Output the (x, y) coordinate of the center of the cell containing the given text.  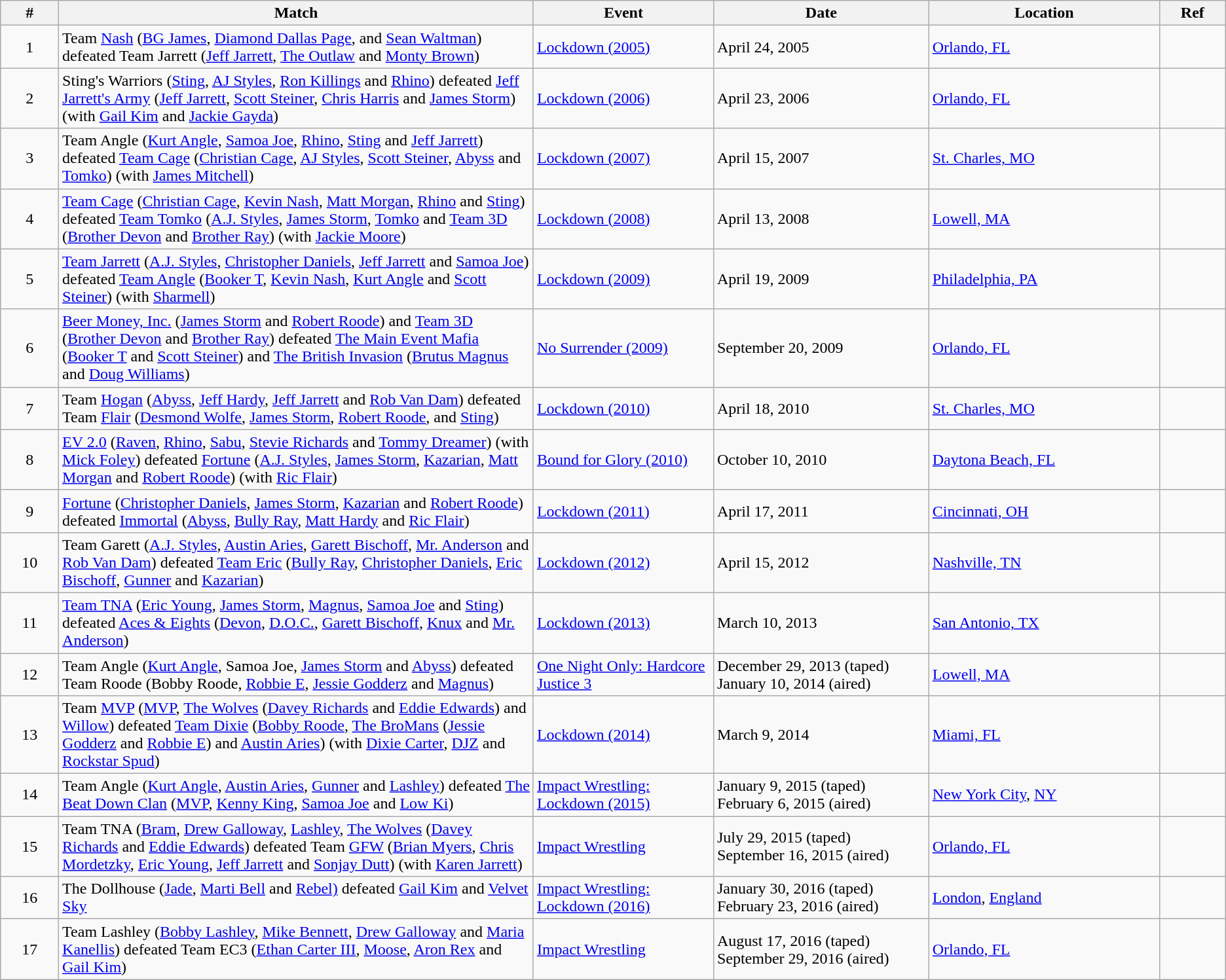
12 (30, 674)
April 23, 2006 (821, 98)
Miami, FL (1044, 735)
Lockdown (2014) (623, 735)
Lockdown (2005) (623, 47)
Team Angle (Kurt Angle, Austin Aries, Gunner and Lashley) defeated The Beat Down Clan (MVP, Kenny King, Samoa Joe and Low Ki) (296, 795)
March 10, 2013 (821, 623)
17 (30, 949)
9 (30, 511)
One Night Only: Hardcore Justice 3 (623, 674)
No Surrender (2009) (623, 348)
Lockdown (2012) (623, 562)
Philadelphia, PA (1044, 279)
11 (30, 623)
Lockdown (2007) (623, 158)
April 17, 2011 (821, 511)
Team TNA (Eric Young, James Storm, Magnus, Samoa Joe and Sting) defeated Aces & Eights (Devon, D.O.C., Garett Bischoff, Knux and Mr. Anderson) (296, 623)
8 (30, 460)
2 (30, 98)
Team Nash (BG James, Diamond Dallas Page, and Sean Waltman) defeated Team Jarrett (Jeff Jarrett, The Outlaw and Monty Brown) (296, 47)
Lockdown (2011) (623, 511)
Lockdown (2010) (623, 408)
Lockdown (2013) (623, 623)
April 15, 2012 (821, 562)
# (30, 13)
March 9, 2014 (821, 735)
10 (30, 562)
Daytona Beach, FL (1044, 460)
1 (30, 47)
April 19, 2009 (821, 279)
August 17, 2016 (taped)September 29, 2016 (aired) (821, 949)
Location (1044, 13)
January 30, 2016 (taped)February 23, 2016 (aired) (821, 898)
7 (30, 408)
Date (821, 13)
Nashville, TN (1044, 562)
Ref (1192, 13)
Impact Wrestling:Lockdown (2016) (623, 898)
Team Angle (Kurt Angle, Samoa Joe, James Storm and Abyss) defeated Team Roode (Bobby Roode, Robbie E, Jessie Godderz and Magnus) (296, 674)
Lockdown (2008) (623, 219)
San Antonio, TX (1044, 623)
Impact Wrestling:Lockdown (2015) (623, 795)
3 (30, 158)
New York City, NY (1044, 795)
5 (30, 279)
September 20, 2009 (821, 348)
London, England (1044, 898)
4 (30, 219)
January 9, 2015 (taped)February 6, 2015 (aired) (821, 795)
Cincinnati, OH (1044, 511)
The Dollhouse (Jade, Marti Bell and Rebel) defeated Gail Kim and Velvet Sky (296, 898)
October 10, 2010 (821, 460)
6 (30, 348)
Lockdown (2009) (623, 279)
Fortune (Christopher Daniels, James Storm, Kazarian and Robert Roode) defeated Immortal (Abyss, Bully Ray, Matt Hardy and Ric Flair) (296, 511)
16 (30, 898)
April 13, 2008 (821, 219)
Event (623, 13)
14 (30, 795)
April 15, 2007 (821, 158)
15 (30, 846)
Team Lashley (Bobby Lashley, Mike Bennett, Drew Galloway and Maria Kanellis) defeated Team EC3 (Ethan Carter III, Moose, Aron Rex and Gail Kim) (296, 949)
December 29, 2013 (taped)January 10, 2014 (aired) (821, 674)
Team Hogan (Abyss, Jeff Hardy, Jeff Jarrett and Rob Van Dam) defeated Team Flair (Desmond Wolfe, James Storm, Robert Roode, and Sting) (296, 408)
Match (296, 13)
July 29, 2015 (taped)September 16, 2015 (aired) (821, 846)
April 24, 2005 (821, 47)
Bound for Glory (2010) (623, 460)
Lockdown (2006) (623, 98)
April 18, 2010 (821, 408)
13 (30, 735)
